For the text-containing cell, return its midpoint in [x, y] coordinate format. 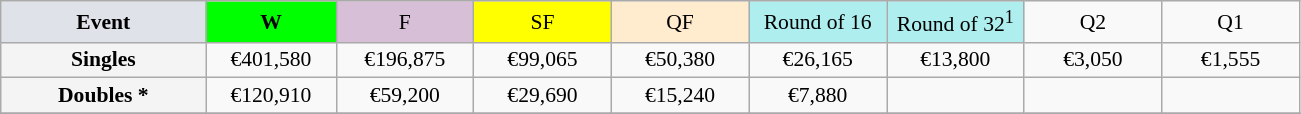
Round of 16 [818, 22]
€59,200 [405, 96]
€401,580 [271, 60]
€50,380 [680, 60]
QF [680, 22]
€13,800 [955, 60]
W [271, 22]
€120,910 [271, 96]
F [405, 22]
€99,065 [543, 60]
€26,165 [818, 60]
Q2 [1093, 22]
€29,690 [543, 96]
€7,880 [818, 96]
SF [543, 22]
€15,240 [680, 96]
Round of 321 [955, 22]
€3,050 [1093, 60]
€196,875 [405, 60]
Doubles * [104, 96]
Q1 [1231, 22]
Singles [104, 60]
Event [104, 22]
€1,555 [1231, 60]
